Scan for the cell matching the given text and deliver its (X, Y) coordinate at center. 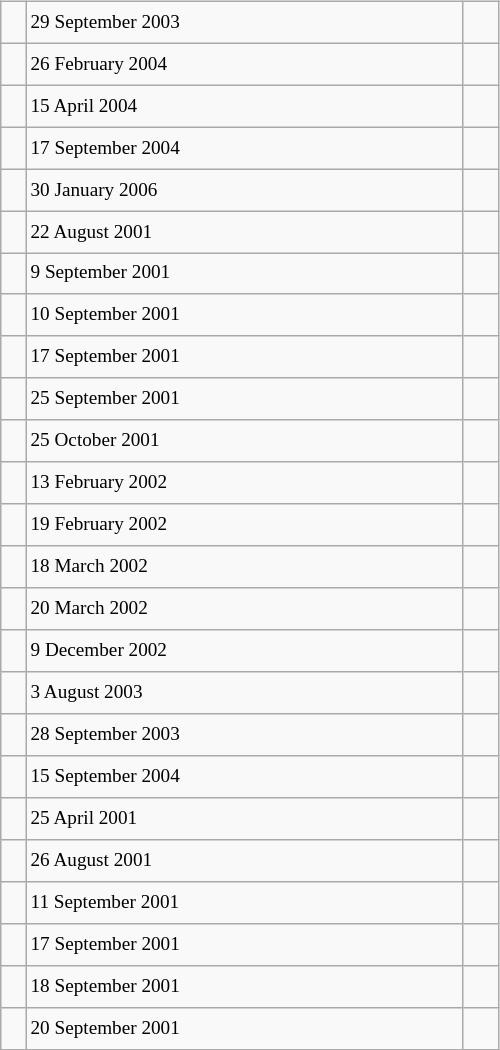
19 February 2002 (244, 525)
25 April 2001 (244, 819)
28 September 2003 (244, 735)
18 March 2002 (244, 567)
18 September 2001 (244, 986)
17 September 2004 (244, 148)
25 September 2001 (244, 399)
13 February 2002 (244, 483)
15 September 2004 (244, 777)
11 September 2001 (244, 902)
20 September 2001 (244, 1028)
22 August 2001 (244, 232)
30 January 2006 (244, 190)
9 December 2002 (244, 651)
10 September 2001 (244, 315)
9 September 2001 (244, 274)
26 August 2001 (244, 861)
25 October 2001 (244, 441)
26 February 2004 (244, 64)
20 March 2002 (244, 609)
15 April 2004 (244, 106)
3 August 2003 (244, 693)
29 September 2003 (244, 22)
